Extract the (x, y) coordinate from the center of the cell holding the provided text.  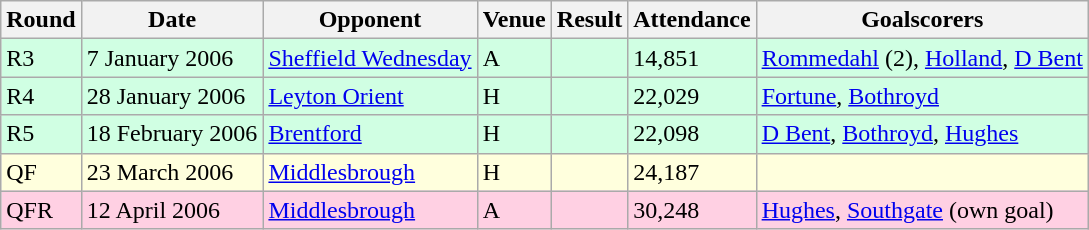
24,187 (692, 172)
28 January 2006 (172, 96)
R3 (41, 58)
R4 (41, 96)
22,098 (692, 134)
7 January 2006 (172, 58)
Brentford (370, 134)
18 February 2006 (172, 134)
22,029 (692, 96)
R5 (41, 134)
23 March 2006 (172, 172)
QFR (41, 210)
Result (589, 20)
14,851 (692, 58)
Hughes, Southgate (own goal) (922, 210)
Leyton Orient (370, 96)
QF (41, 172)
Opponent (370, 20)
Sheffield Wednesday (370, 58)
Date (172, 20)
30,248 (692, 210)
Rommedahl (2), Holland, D Bent (922, 58)
Venue (514, 20)
Fortune, Bothroyd (922, 96)
Round (41, 20)
12 April 2006 (172, 210)
Attendance (692, 20)
Goalscorers (922, 20)
D Bent, Bothroyd, Hughes (922, 134)
